Pinpoint the cell where the given text exists, returning its [x, y] midpoint coordinate. 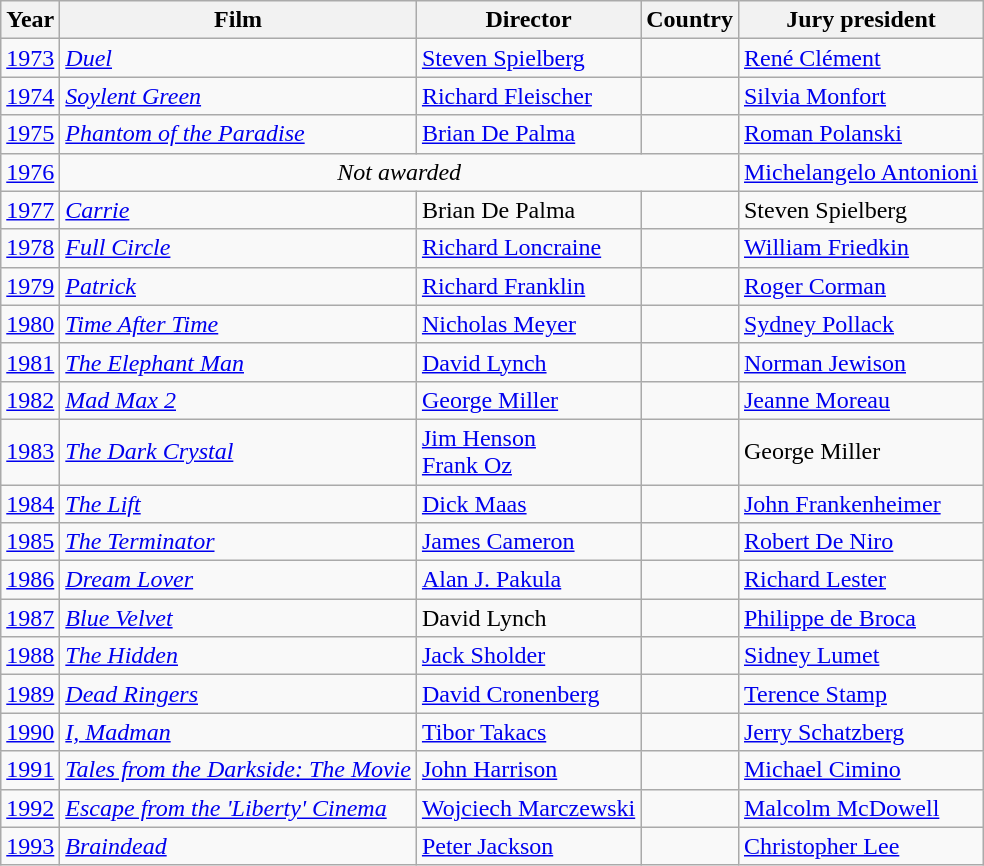
Jury president [860, 20]
Malcolm McDowell [860, 808]
1986 [30, 580]
Dick Maas [528, 503]
1989 [30, 694]
Escape from the 'Liberty' Cinema [238, 808]
Tales from the Darkside: The Movie [238, 770]
Roger Corman [860, 286]
1983 [30, 452]
Peter Jackson [528, 846]
Mad Max 2 [238, 400]
1987 [30, 618]
Michelangelo Antonioni [860, 172]
1990 [30, 732]
Richard Franklin [528, 286]
Silvia Monfort [860, 96]
Tibor Takacs [528, 732]
1979 [30, 286]
Jack Sholder [528, 656]
Robert De Niro [860, 542]
1993 [30, 846]
Wojciech Marczewski [528, 808]
1973 [30, 58]
The Dark Crystal [238, 452]
Michael Cimino [860, 770]
Jim HensonFrank Oz [528, 452]
The Terminator [238, 542]
Jerry Schatzberg [860, 732]
Dream Lover [238, 580]
Full Circle [238, 248]
1988 [30, 656]
1980 [30, 324]
1978 [30, 248]
Time After Time [238, 324]
1984 [30, 503]
1985 [30, 542]
1991 [30, 770]
Dead Ringers [238, 694]
James Cameron [528, 542]
Film [238, 20]
Terence Stamp [860, 694]
Carrie [238, 210]
Philippe de Broca [860, 618]
The Elephant Man [238, 362]
Richard Lester [860, 580]
Richard Fleischer [528, 96]
Patrick [238, 286]
1981 [30, 362]
Year [30, 20]
Not awarded [400, 172]
Richard Loncraine [528, 248]
Blue Velvet [238, 618]
1982 [30, 400]
1974 [30, 96]
The Lift [238, 503]
Braindead [238, 846]
Sydney Pollack [860, 324]
David Cronenberg [528, 694]
Jeanne Moreau [860, 400]
I, Madman [238, 732]
Alan J. Pakula [528, 580]
Sidney Lumet [860, 656]
1975 [30, 134]
John Frankenheimer [860, 503]
Christopher Lee [860, 846]
Nicholas Meyer [528, 324]
John Harrison [528, 770]
The Hidden [238, 656]
1976 [30, 172]
Roman Polanski [860, 134]
William Friedkin [860, 248]
Director [528, 20]
1977 [30, 210]
Soylent Green [238, 96]
Phantom of the Paradise [238, 134]
Country [690, 20]
Norman Jewison [860, 362]
René Clément [860, 58]
1992 [30, 808]
Duel [238, 58]
